Output the (X, Y) coordinate of the center of the cell containing the given text.  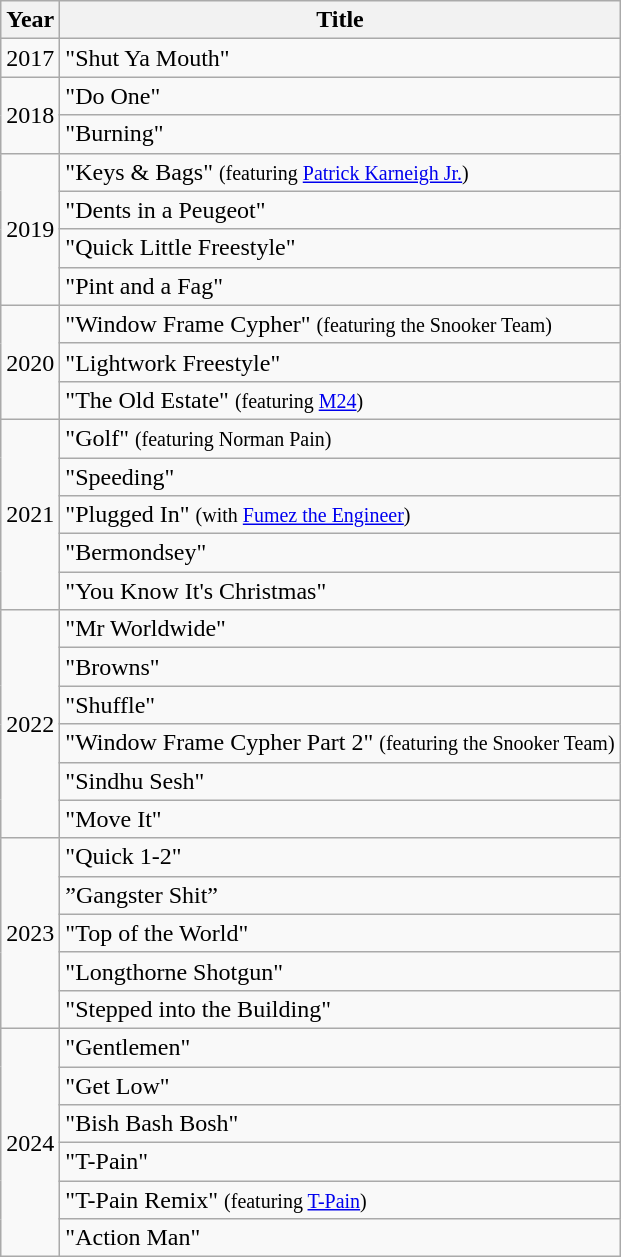
"Stepped into the Building" (340, 1009)
"Lightwork Freestyle" (340, 362)
Title (340, 20)
"Mr Worldwide" (340, 629)
"Plugged In" (with Fumez the Engineer) (340, 515)
"Window Frame Cypher" (featuring the Snooker Team) (340, 324)
2024 (30, 1142)
2017 (30, 58)
2023 (30, 933)
"Action Man" (340, 1238)
"Pint and a Fag" (340, 286)
"The Old Estate" (featuring M24) (340, 400)
"Keys & Bags" (featuring Patrick Karneigh Jr.) (340, 172)
"Sindhu Sesh" (340, 781)
"Do One" (340, 96)
"Move It" (340, 819)
"Top of the World" (340, 933)
"T-Pain Remix" (featuring T-Pain) (340, 1200)
2019 (30, 229)
2022 (30, 724)
"Browns" (340, 667)
"You Know It's Christmas" (340, 591)
"Window Frame Cypher Part 2" (featuring the Snooker Team) (340, 743)
"Shuffle" (340, 705)
2021 (30, 514)
"Dents in a Peugeot" (340, 210)
"Golf" (featuring Norman Pain) (340, 438)
"Shut Ya Mouth" (340, 58)
2018 (30, 115)
”Gangster Shit” (340, 895)
"T-Pain" (340, 1162)
"Get Low" (340, 1085)
"Quick 1-2" (340, 857)
"Speeding" (340, 477)
"Bish Bash Bosh" (340, 1124)
2020 (30, 362)
"Burning" (340, 134)
"Bermondsey" (340, 553)
"Quick Little Freestyle" (340, 248)
Year (30, 20)
"Gentlemen" (340, 1047)
"Longthorne Shotgun" (340, 971)
